Scan for the cell matching the given text and deliver its [x, y] coordinate at center. 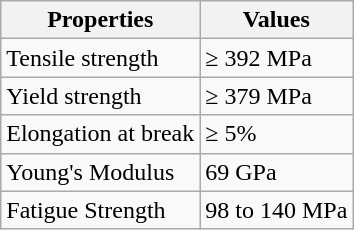
Fatigue Strength [100, 210]
69 GPa [276, 172]
≥ 392 MPa [276, 58]
≥ 5% [276, 134]
Young's Modulus [100, 172]
Tensile strength [100, 58]
Properties [100, 20]
Values [276, 20]
Elongation at break [100, 134]
Yield strength [100, 96]
98 to 140 MPa [276, 210]
≥ 379 MPa [276, 96]
